Pinpoint the cell where the given text exists, returning its [x, y] midpoint coordinate. 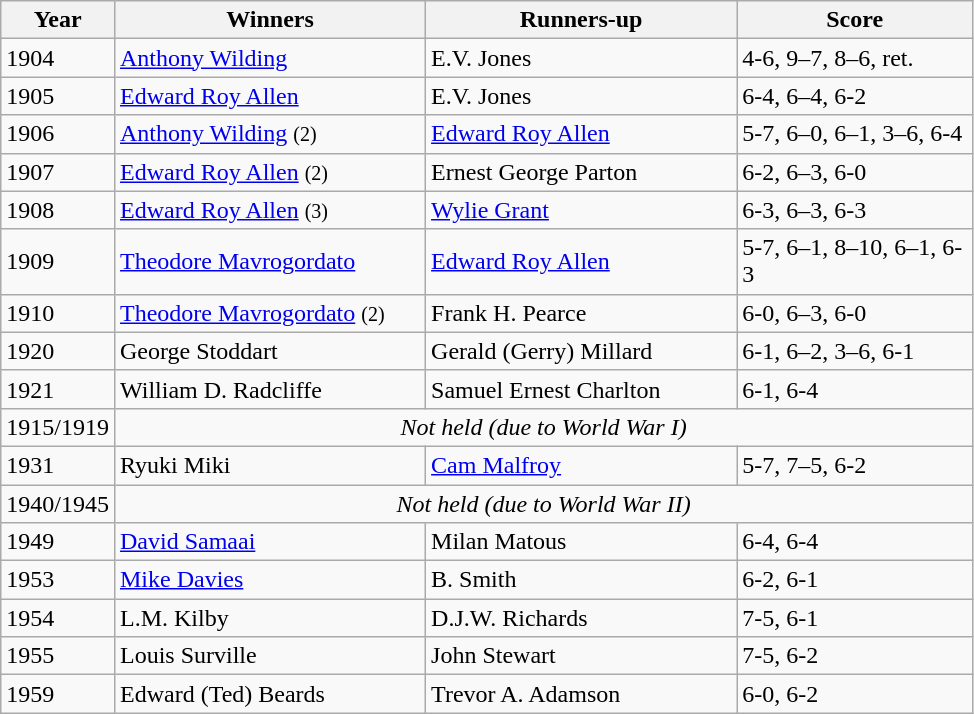
4-6, 9–7, 8–6, ret. [855, 58]
Frank H. Pearce [582, 313]
Edward Roy Allen (3) [270, 210]
Cam Malfroy [582, 465]
5-7, 6–1, 8–10, 6–1, 6-3 [855, 262]
1955 [58, 656]
6-2, 6–3, 6-0 [855, 172]
John Stewart [582, 656]
Theodore Mavrogordato [270, 262]
Score [855, 20]
1920 [58, 351]
1904 [58, 58]
Louis Surville [270, 656]
1906 [58, 134]
1953 [58, 580]
Year [58, 20]
1931 [58, 465]
Samuel Ernest Charlton [582, 389]
1907 [58, 172]
David Samaai [270, 542]
6-1, 6-4 [855, 389]
1954 [58, 618]
Not held (due to World War I) [543, 427]
L.M. Kilby [270, 618]
D.J.W. Richards [582, 618]
1921 [58, 389]
1905 [58, 96]
George Stoddart [270, 351]
Theodore Mavrogordato (2) [270, 313]
5-7, 7–5, 6-2 [855, 465]
Edward (Ted) Beards [270, 694]
6-1, 6–2, 3–6, 6-1 [855, 351]
1949 [58, 542]
6-2, 6-1 [855, 580]
Milan Matous [582, 542]
Winners [270, 20]
Edward Roy Allen (2) [270, 172]
6-0, 6–3, 6-0 [855, 313]
William D. Radcliffe [270, 389]
Ryuki Miki [270, 465]
1909 [58, 262]
Ernest George Parton [582, 172]
6-3, 6–3, 6-3 [855, 210]
1915/1919 [58, 427]
Not held (due to World War II) [543, 503]
1959 [58, 694]
1910 [58, 313]
Runners-up [582, 20]
Wylie Grant [582, 210]
6-0, 6-2 [855, 694]
7-5, 6-1 [855, 618]
6-4, 6–4, 6-2 [855, 96]
6-4, 6-4 [855, 542]
1940/1945 [58, 503]
Gerald (Gerry) Millard [582, 351]
7-5, 6-2 [855, 656]
Mike Davies [270, 580]
Anthony Wilding [270, 58]
Trevor A. Adamson [582, 694]
1908 [58, 210]
5-7, 6–0, 6–1, 3–6, 6-4 [855, 134]
B. Smith [582, 580]
Anthony Wilding (2) [270, 134]
